Provide the (X, Y) coordinate of the cell's center where the given text is located.  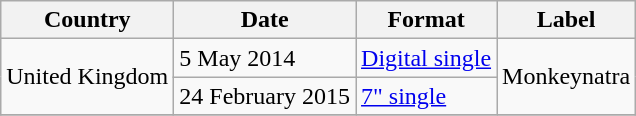
24 February 2015 (265, 96)
Format (426, 20)
Country (88, 20)
Monkeynatra (566, 77)
5 May 2014 (265, 58)
Label (566, 20)
United Kingdom (88, 77)
Date (265, 20)
7" single (426, 96)
Digital single (426, 58)
